Find where the given text appears and provide that cell's center as [x, y] coordinate. 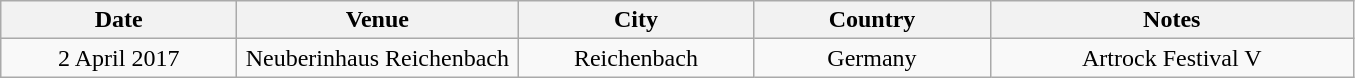
Date [119, 20]
2 April 2017 [119, 58]
Notes [1172, 20]
Country [872, 20]
Artrock Festival V [1172, 58]
Germany [872, 58]
Venue [378, 20]
Reichenbach [636, 58]
Neuberinhaus Reichenbach [378, 58]
City [636, 20]
